Locate the cell with the specified text and output its (x, y) center coordinate. 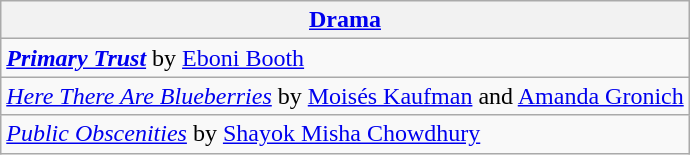
Primary Trust by Eboni Booth (345, 58)
Public Obscenities by Shayok Misha Chowdhury (345, 134)
Drama (345, 20)
Here There Are Blueberries by Moisés Kaufman and Amanda Gronich (345, 96)
